For the text-containing cell, return its midpoint in [x, y] coordinate format. 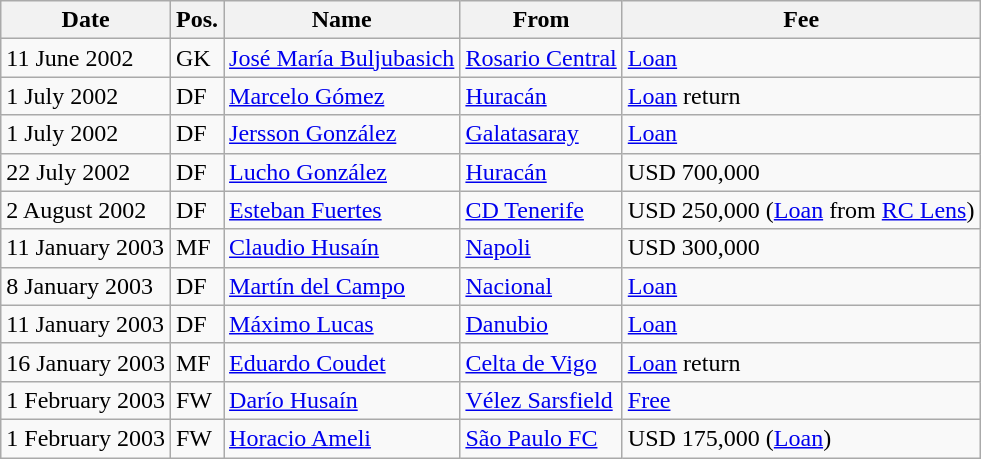
Name [342, 20]
Napoli [541, 248]
CD Tenerife [541, 210]
Fee [801, 20]
Marcelo Gómez [342, 96]
USD 175,000 (Loan) [801, 438]
Máximo Lucas [342, 324]
Danubio [541, 324]
Jersson González [342, 134]
Galatasaray [541, 134]
Pos. [196, 20]
USD 300,000 [801, 248]
Eduardo Coudet [342, 362]
16 January 2003 [86, 362]
USD 700,000 [801, 172]
Nacional [541, 286]
From [541, 20]
Rosario Central [541, 58]
Horacio Ameli [342, 438]
2 August 2002 [86, 210]
GK [196, 58]
Date [86, 20]
São Paulo FC [541, 438]
Lucho González [342, 172]
Martín del Campo [342, 286]
Celta de Vigo [541, 362]
Free [801, 400]
USD 250,000 (Loan from RC Lens) [801, 210]
Vélez Sarsfield [541, 400]
8 January 2003 [86, 286]
22 July 2002 [86, 172]
Darío Husaín [342, 400]
Claudio Husaín [342, 248]
José María Buljubasich [342, 58]
11 June 2002 [86, 58]
Esteban Fuertes [342, 210]
